Identify which cell holds the provided text, then report its [x, y] central coordinate. 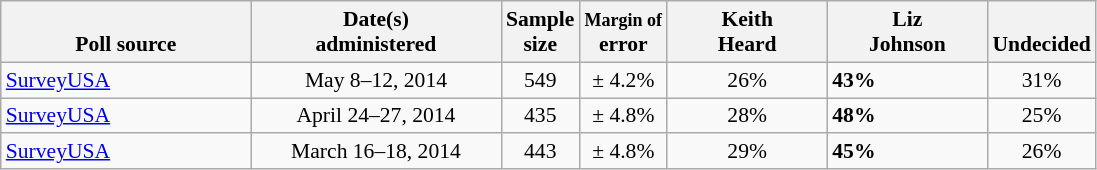
29% [747, 152]
KeithHeard [747, 32]
May 8–12, 2014 [376, 80]
Poll source [126, 32]
31% [1041, 80]
LizJohnson [907, 32]
45% [907, 152]
443 [540, 152]
Samplesize [540, 32]
25% [1041, 116]
Undecided [1041, 32]
Margin oferror [623, 32]
549 [540, 80]
± 4.2% [623, 80]
March 16–18, 2014 [376, 152]
April 24–27, 2014 [376, 116]
435 [540, 116]
43% [907, 80]
28% [747, 116]
Date(s)administered [376, 32]
48% [907, 116]
